Capture the cell that displays the provided text and extract its (X, Y) central coordinate. 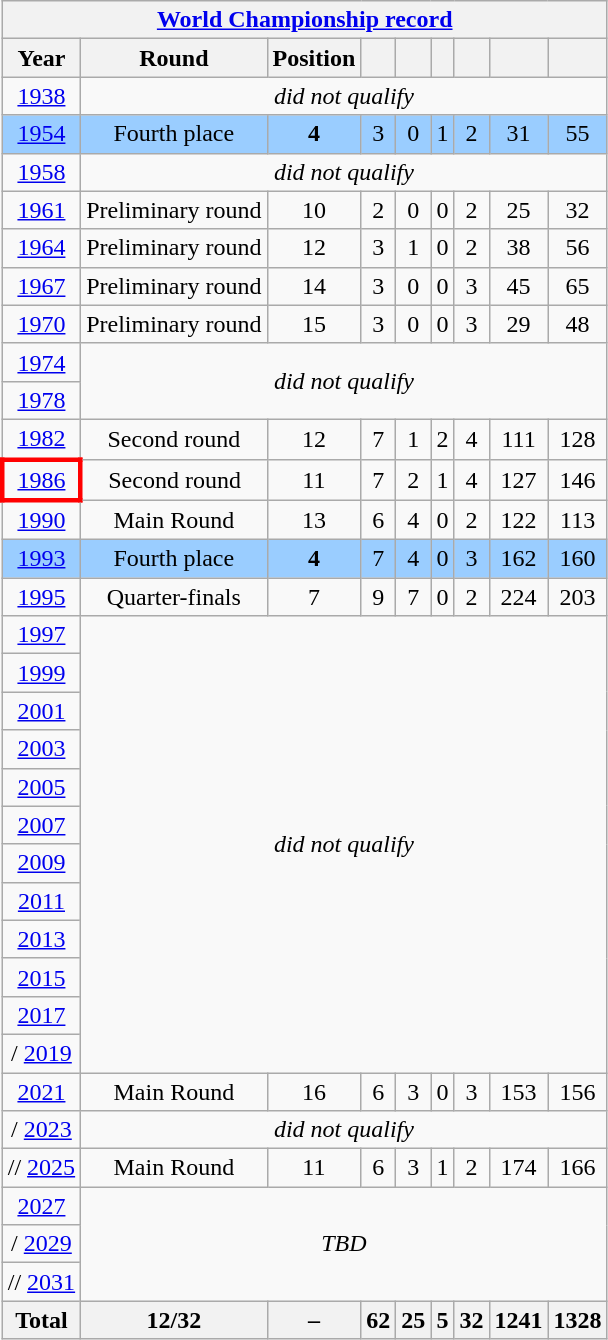
162 (518, 559)
38 (518, 248)
153 (518, 1091)
2001 (41, 711)
Quarter-finals (174, 597)
12/32 (174, 1320)
// 2031 (41, 1282)
2005 (41, 787)
10 (314, 210)
World Championship record (304, 20)
Round (174, 58)
56 (578, 248)
1993 (41, 559)
156 (578, 1091)
15 (314, 324)
1999 (41, 673)
65 (578, 286)
1954 (41, 134)
2007 (41, 825)
174 (518, 1168)
16 (314, 1091)
55 (578, 134)
/ 2019 (41, 1053)
2017 (41, 1015)
2027 (41, 1206)
128 (578, 439)
1964 (41, 248)
1970 (41, 324)
1990 (41, 520)
1958 (41, 172)
1982 (41, 439)
62 (378, 1320)
2009 (41, 863)
/ 2023 (41, 1130)
Position (314, 58)
29 (518, 324)
146 (578, 480)
2015 (41, 977)
1241 (518, 1320)
48 (578, 324)
// 2025 (41, 1168)
Year (41, 58)
TBD (344, 1244)
127 (518, 480)
9 (378, 597)
166 (578, 1168)
160 (578, 559)
1974 (41, 362)
203 (578, 597)
1997 (41, 635)
2003 (41, 749)
113 (578, 520)
Total (41, 1320)
1995 (41, 597)
13 (314, 520)
111 (518, 439)
1938 (41, 96)
1961 (41, 210)
2013 (41, 939)
1978 (41, 400)
2021 (41, 1091)
1967 (41, 286)
1328 (578, 1320)
31 (518, 134)
5 (442, 1320)
14 (314, 286)
– (314, 1320)
122 (518, 520)
45 (518, 286)
1986 (41, 480)
224 (518, 597)
/ 2029 (41, 1244)
2011 (41, 901)
